Pinpoint the cell where the given text exists, returning its (X, Y) midpoint coordinate. 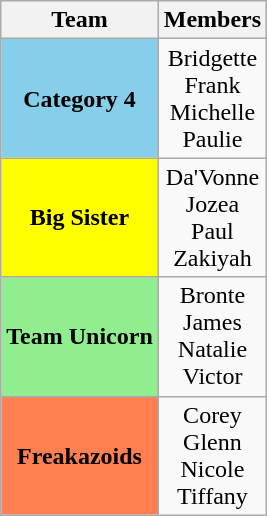
Team (80, 20)
Team Unicorn (80, 336)
CoreyGlennNicoleTiffany (212, 456)
Members (212, 20)
BronteJamesNatalieVictor (212, 336)
BridgetteFrankMichellePaulie (212, 98)
Freakazoids (80, 456)
Da'VonneJozeaPaulZakiyah (212, 218)
Big Sister (80, 218)
Category 4 (80, 98)
